Determine the [X, Y] coordinate at the center of the cell enclosing the given text.  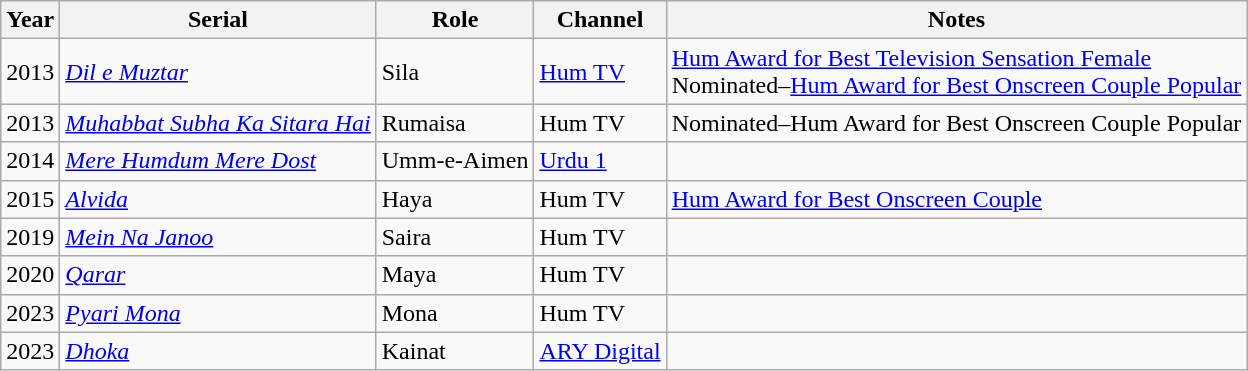
Haya [455, 199]
Year [30, 20]
Saira [455, 237]
Maya [455, 275]
Mein Na Janoo [218, 237]
Mere Humdum Mere Dost [218, 161]
Dhoka [218, 351]
2020 [30, 275]
Channel [600, 20]
Rumaisa [455, 123]
Role [455, 20]
Nominated–Hum Award for Best Onscreen Couple Popular [956, 123]
Kainat [455, 351]
Qarar [218, 275]
Urdu 1 [600, 161]
2019 [30, 237]
Hum Award for Best Television Sensation FemaleNominated–Hum Award for Best Onscreen Couple Popular [956, 72]
Alvida [218, 199]
2014 [30, 161]
Mona [455, 313]
Muhabbat Subha Ka Sitara Hai [218, 123]
ARY Digital [600, 351]
Umm-e-Aimen [455, 161]
Notes [956, 20]
Pyari Mona [218, 313]
Dil e Muztar [218, 72]
Serial [218, 20]
Hum Award for Best Onscreen Couple [956, 199]
2015 [30, 199]
Sila [455, 72]
